Detect which cell encompasses the target text, then output its [x, y] center coordinate. 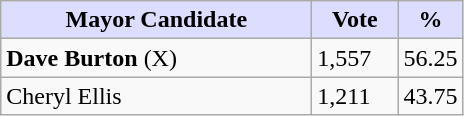
56.25 [430, 58]
1,211 [355, 96]
Vote [355, 20]
1,557 [355, 58]
Dave Burton (X) [156, 58]
43.75 [430, 96]
% [430, 20]
Mayor Candidate [156, 20]
Cheryl Ellis [156, 96]
